Provide the [x, y] coordinate of the cell's center where the given text is located.  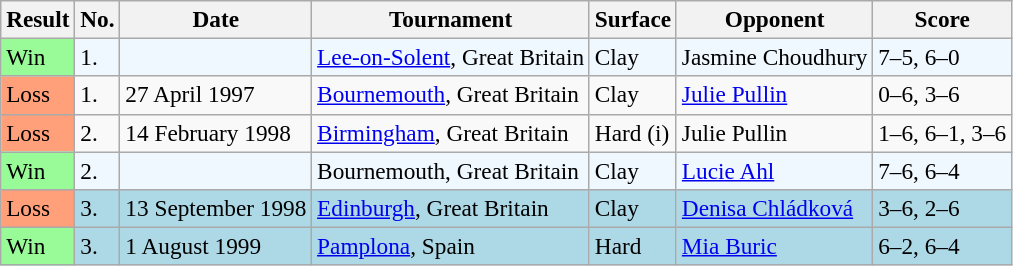
Lee-on-Solent, Great Britain [451, 57]
1–6, 6–1, 3–6 [942, 133]
Tournament [451, 19]
Surface [632, 19]
Opponent [774, 19]
Birmingham, Great Britain [451, 133]
No. [98, 19]
Denisa Chládková [774, 208]
Lucie Ahl [774, 170]
Score [942, 19]
13 September 1998 [216, 208]
27 April 1997 [216, 95]
14 February 1998 [216, 133]
7–5, 6–0 [942, 57]
3–6, 2–6 [942, 208]
Result [38, 19]
Jasmine Choudhury [774, 57]
1 August 1999 [216, 246]
6–2, 6–4 [942, 246]
Pamplona, Spain [451, 246]
Edinburgh, Great Britain [451, 208]
Hard (i) [632, 133]
0–6, 3–6 [942, 95]
Mia Buric [774, 246]
Date [216, 19]
Hard [632, 246]
7–6, 6–4 [942, 170]
